Extract the (X, Y) coordinate from the center of the cell holding the provided text.  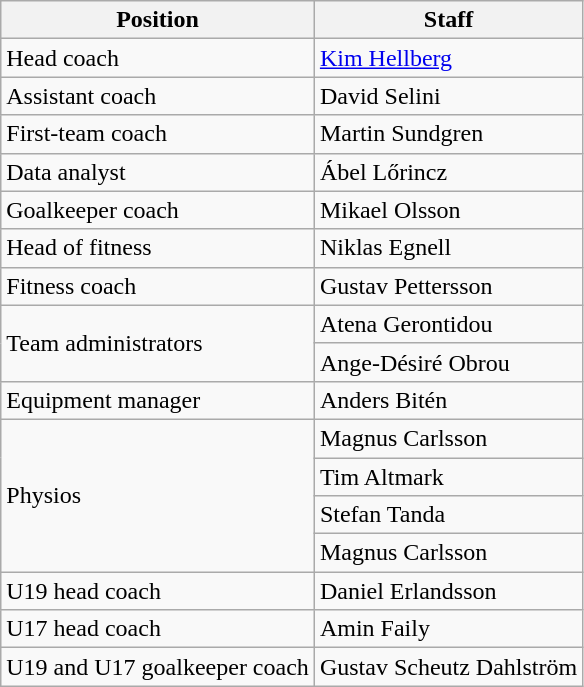
Fitness coach (158, 286)
U19 and U17 goalkeeper coach (158, 667)
David Selini (448, 96)
Tim Altmark (448, 477)
Assistant coach (158, 96)
Team administrators (158, 343)
Data analyst (158, 172)
Daniel Erlandsson (448, 591)
Anders Bitén (448, 400)
Gustav Scheutz Dahlström (448, 667)
Ábel Lőrincz (448, 172)
Staff (448, 20)
Gustav Pettersson (448, 286)
Head of fitness (158, 248)
Mikael Olsson (448, 210)
Equipment manager (158, 400)
Goalkeeper coach (158, 210)
U19 head coach (158, 591)
Physios (158, 495)
Martin Sundgren (448, 134)
Ange-Désiré Obrou (448, 362)
Atena Gerontidou (448, 324)
Position (158, 20)
Stefan Tanda (448, 515)
First-team coach (158, 134)
Amin Faily (448, 629)
Niklas Egnell (448, 248)
U17 head coach (158, 629)
Head coach (158, 58)
Kim Hellberg (448, 58)
